Scan for the cell matching the given text and deliver its [X, Y] coordinate at center. 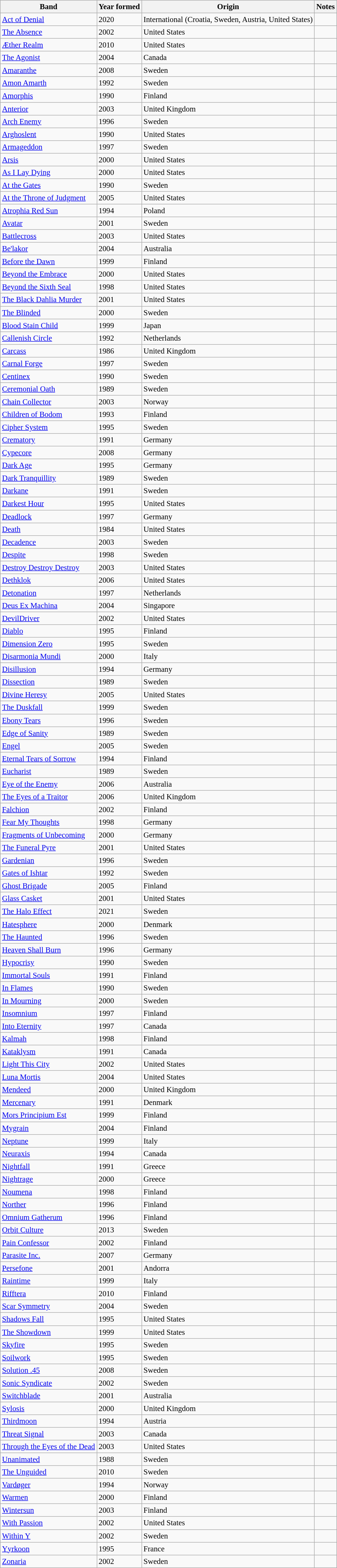
The Haunted [49, 937]
Disillusion [49, 669]
Dimension Zero [49, 644]
Battlecross [49, 236]
Chain Collector [49, 402]
Ghost Brigade [49, 886]
2021 [119, 911]
Notes [326, 7]
Deadlock [49, 517]
Arsis [49, 160]
France [228, 1549]
Æther Realm [49, 45]
Detonation [49, 593]
Sonic Syndicate [49, 1383]
Nightrage [49, 1179]
Armageddon [49, 147]
Beyond the Sixth Seal [49, 287]
Switchblade [49, 1396]
Disarmonia Mundi [49, 657]
Rifftera [49, 1294]
Origin [228, 7]
In Flames [49, 988]
Dark Age [49, 465]
Mercenary [49, 1103]
Through the Eyes of the Dead [49, 1447]
Diablo [49, 631]
Cipher System [49, 427]
The Black Dahlia Murder [49, 300]
As I Lay Dying [49, 173]
Eucharist [49, 771]
The Unguided [49, 1472]
Anterior [49, 109]
Eye of the Enemy [49, 784]
Year formed [119, 7]
Fear My Thoughts [49, 822]
Children of Bodom [49, 415]
Deus Ex Machina [49, 606]
Norther [49, 1205]
Crematory [49, 440]
The Agonist [49, 58]
Singapore [228, 606]
Dark Tranquillity [49, 478]
Orbit Culture [49, 1230]
With Passion [49, 1523]
Austria [228, 1421]
Amon Amarth [49, 83]
Hatesphere [49, 924]
Mors Principium Est [49, 1115]
Hypocrisy [49, 962]
Darkane [49, 491]
Kalmah [49, 1039]
Band [49, 7]
At the Gates [49, 185]
Sylosis [49, 1408]
1993 [119, 415]
Mendeed [49, 1090]
Dethklok [49, 580]
Fragments of Unbecoming [49, 835]
Dissection [49, 682]
Scar Symmetry [49, 1307]
DevilDriver [49, 618]
Amaranthe [49, 71]
The Funeral Pyre [49, 848]
Amorphis [49, 96]
Thirdmoon [49, 1421]
Raintime [49, 1281]
Engel [49, 746]
Solution .45 [49, 1370]
Beyond the Embrace [49, 274]
Gates of Ishtar [49, 873]
Atrophia Red Sun [49, 210]
In Mourning [49, 1001]
Neptune [49, 1141]
Noumena [49, 1192]
Kataklysm [49, 1052]
Arghoslent [49, 134]
Glass Casket [49, 899]
Luna Mortis [49, 1077]
Skyfire [49, 1345]
Eternal Tears of Sorrow [49, 759]
Soilwork [49, 1358]
Japan [228, 325]
Be'lakor [49, 249]
Poland [228, 210]
Shadows Fall [49, 1319]
Death [49, 529]
Yyrkoon [49, 1549]
Heaven Shall Burn [49, 950]
Into Eternity [49, 1026]
Light This City [49, 1064]
The Showdown [49, 1332]
Persefone [49, 1268]
Threat Signal [49, 1434]
Unanimated [49, 1460]
Zonaria [49, 1561]
Carcass [49, 351]
Insomnium [49, 1013]
2020 [119, 20]
Arch Enemy [49, 121]
Before the Dawn [49, 262]
Neuraxis [49, 1153]
Centinex [49, 376]
Destroy Destroy Destroy [49, 567]
The Absence [49, 32]
Cypecore [49, 453]
Nightfall [49, 1166]
Parasite Inc. [49, 1255]
The Eyes of a Traitor [49, 797]
Act of Denial [49, 20]
Divine Heresy [49, 695]
The Duskfall [49, 708]
Within Y [49, 1536]
Warmen [49, 1497]
Omnium Gatherum [49, 1217]
Avatar [49, 223]
Edge of Sanity [49, 733]
Falchion [49, 809]
Carnal Forge [49, 364]
Despite [49, 555]
Ebony Tears [49, 720]
Ceremonial Oath [49, 389]
Darkest Hour [49, 504]
Blood Stain Child [49, 325]
Pain Confessor [49, 1243]
Callenish Circle [49, 338]
Andorra [228, 1268]
2007 [119, 1255]
International (Croatia, Sweden, Austria, United States) [228, 20]
1984 [119, 529]
1986 [119, 351]
Gardenian [49, 861]
Mygrain [49, 1128]
1988 [119, 1460]
The Blinded [49, 313]
At the Throne of Judgment [49, 198]
Decadence [49, 542]
Immortal Souls [49, 975]
Vardøger [49, 1485]
The Halo Effect [49, 911]
2013 [119, 1230]
Wintersun [49, 1510]
